Capture the cell that displays the provided text and extract its (x, y) central coordinate. 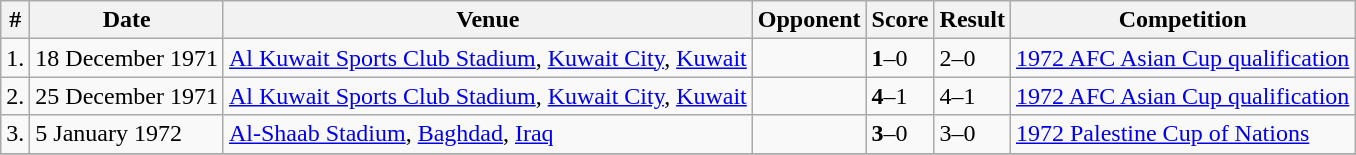
18 December 1971 (127, 58)
Al-Shaab Stadium, Baghdad, Iraq (488, 134)
2. (16, 96)
2–0 (972, 58)
Score (900, 20)
Opponent (809, 20)
Date (127, 20)
1–0 (900, 58)
3. (16, 134)
Venue (488, 20)
1972 Palestine Cup of Nations (1182, 134)
25 December 1971 (127, 96)
Result (972, 20)
# (16, 20)
5 January 1972 (127, 134)
1. (16, 58)
Competition (1182, 20)
